Locate the cell with the specified text and output its (X, Y) center coordinate. 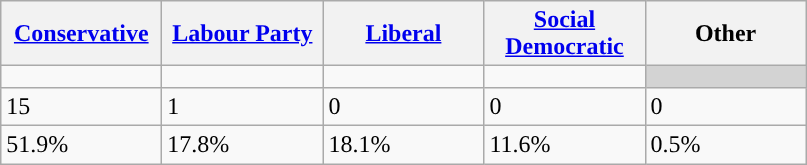
51.9% (82, 144)
17.8% (242, 144)
Conservative (82, 34)
Liberal (404, 34)
15 (82, 106)
Labour Party (242, 34)
1 (242, 106)
11.6% (564, 144)
0.5% (726, 144)
18.1% (404, 144)
Social Democratic (564, 34)
Other (726, 34)
